Output the (X, Y) coordinate of the center of the cell containing the given text.  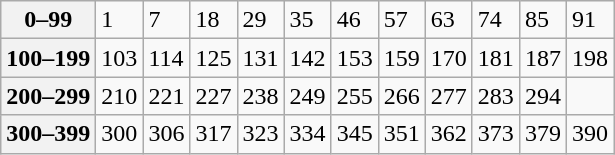
255 (354, 96)
103 (120, 58)
7 (166, 20)
46 (354, 20)
159 (402, 58)
277 (448, 96)
373 (496, 134)
91 (590, 20)
294 (542, 96)
142 (308, 58)
249 (308, 96)
362 (448, 134)
63 (448, 20)
300–399 (48, 134)
114 (166, 58)
18 (214, 20)
29 (260, 20)
100–199 (48, 58)
238 (260, 96)
317 (214, 134)
198 (590, 58)
390 (590, 134)
153 (354, 58)
187 (542, 58)
170 (448, 58)
351 (402, 134)
283 (496, 96)
57 (402, 20)
221 (166, 96)
74 (496, 20)
210 (120, 96)
334 (308, 134)
85 (542, 20)
227 (214, 96)
35 (308, 20)
345 (354, 134)
300 (120, 134)
1 (120, 20)
181 (496, 58)
379 (542, 134)
200–299 (48, 96)
0–99 (48, 20)
266 (402, 96)
131 (260, 58)
323 (260, 134)
125 (214, 58)
306 (166, 134)
